Output the (x, y) coordinate of the center of the cell containing the given text.  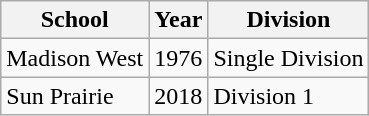
School (75, 20)
Year (178, 20)
1976 (178, 58)
Division 1 (288, 96)
Single Division (288, 58)
Sun Prairie (75, 96)
Madison West (75, 58)
Division (288, 20)
2018 (178, 96)
